Locate the cell with the specified text and output its (X, Y) center coordinate. 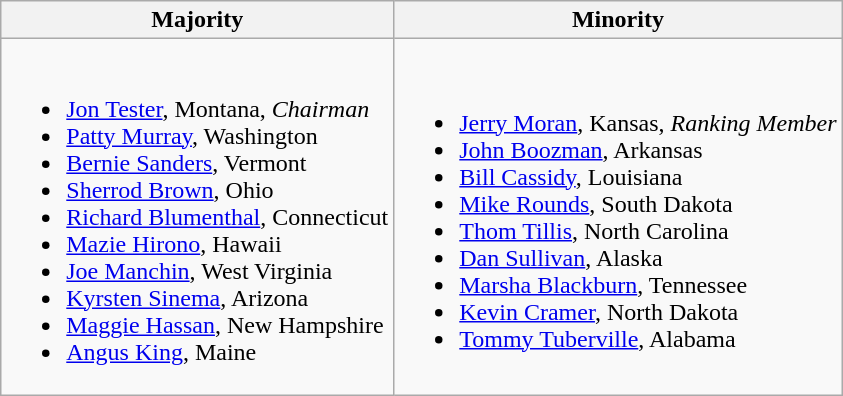
Minority (618, 20)
Majority (198, 20)
